Search for the cell housing the specified text and yield its [x, y] center coordinate. 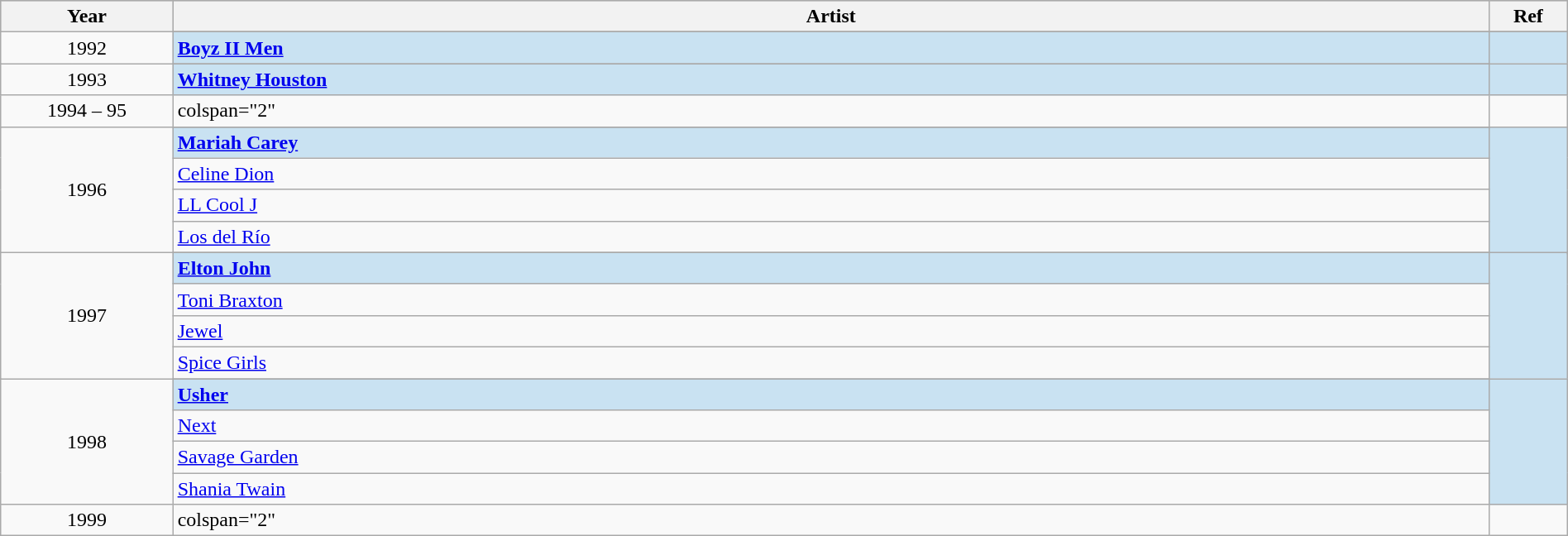
Elton John [830, 268]
1994 – 95 [87, 111]
Shania Twain [830, 489]
Year [87, 17]
Celine Dion [830, 174]
Spice Girls [830, 362]
Next [830, 426]
1998 [87, 442]
Ref [1528, 17]
Mariah Carey [830, 142]
Savage Garden [830, 457]
Artist [830, 17]
Usher [830, 395]
1997 [87, 315]
Boyz II Men [830, 48]
1993 [87, 79]
Los del Río [830, 237]
Whitney Houston [830, 79]
Toni Braxton [830, 299]
1996 [87, 189]
1992 [87, 48]
1999 [87, 520]
LL Cool J [830, 205]
Jewel [830, 331]
